Locate the cell with the specified text and output its [x, y] center coordinate. 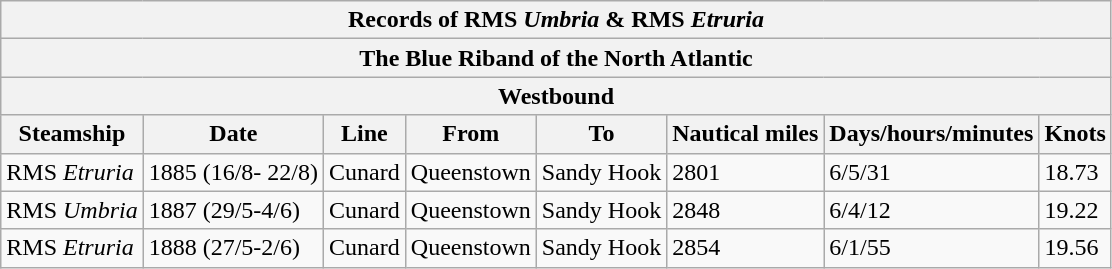
Line [365, 134]
RMS Umbria [72, 210]
Days/hours/minutes [932, 134]
19.22 [1075, 210]
Date [233, 134]
6/5/31 [932, 172]
6/4/12 [932, 210]
2848 [746, 210]
Nautical miles [746, 134]
To [601, 134]
Records of RMS Umbria & RMS Etruria [556, 20]
2801 [746, 172]
18.73 [1075, 172]
1885 (16/8- 22/8) [233, 172]
The Blue Riband of the North Atlantic [556, 58]
1887 (29/5-4/6) [233, 210]
1888 (27/5-2/6) [233, 248]
2854 [746, 248]
From [470, 134]
Knots [1075, 134]
6/1/55 [932, 248]
19.56 [1075, 248]
Westbound [556, 96]
Steamship [72, 134]
